Capture the cell that displays the provided text and extract its (x, y) central coordinate. 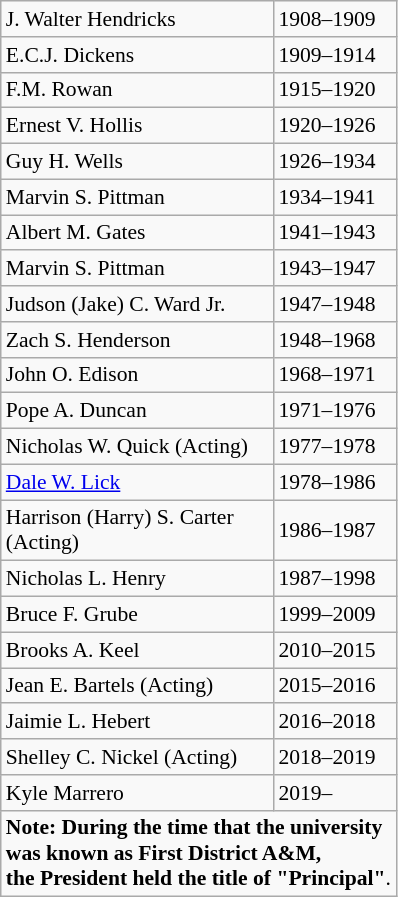
Pope A. Duncan (138, 411)
1934–1941 (334, 197)
Ernest V. Hollis (138, 126)
1968–1971 (334, 375)
Shelley C. Nickel (Acting) (138, 757)
1971–1976 (334, 411)
Nicholas L. Henry (138, 579)
2018–2019 (334, 757)
1987–1998 (334, 579)
2010–2015 (334, 650)
Harrison (Harry) S. Carter (Acting) (138, 530)
1926–1934 (334, 162)
2016–2018 (334, 722)
E.C.J. Dickens (138, 55)
Jean E. Bartels (Acting) (138, 686)
Kyle Marrero (138, 793)
1915–1920 (334, 90)
1977–1978 (334, 447)
1948–1968 (334, 340)
1908–1909 (334, 19)
Albert M. Gates (138, 233)
Dale W. Lick (138, 482)
1920–1926 (334, 126)
Zach S. Henderson (138, 340)
2019– (334, 793)
1943–1947 (334, 269)
J. Walter Hendricks (138, 19)
2015–2016 (334, 686)
1999–2009 (334, 615)
F.M. Rowan (138, 90)
John O. Edison (138, 375)
1978–1986 (334, 482)
Bruce F. Grube (138, 615)
Guy H. Wells (138, 162)
1941–1943 (334, 233)
1986–1987 (334, 530)
Nicholas W. Quick (Acting) (138, 447)
1947–1948 (334, 304)
Brooks A. Keel (138, 650)
Jaimie L. Hebert (138, 722)
1909–1914 (334, 55)
Note: During the time that the university was known as First District A&M, the President held the title of "Principal". (198, 854)
Judson (Jake) C. Ward Jr. (138, 304)
